For the text-containing cell, return its midpoint in [X, Y] coordinate format. 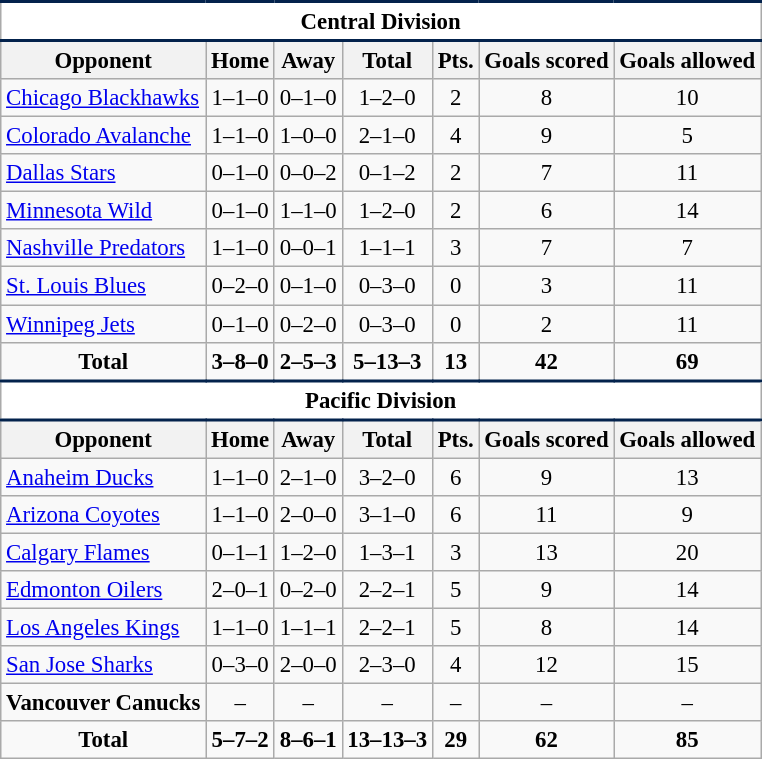
10 [688, 98]
Anaheim Ducks [104, 477]
Central Division [381, 22]
85 [688, 740]
62 [546, 740]
2–5–3 [308, 361]
Vancouver Canucks [104, 703]
St. Louis Blues [104, 286]
1–3–1 [387, 552]
12 [546, 665]
2–0–1 [240, 590]
Minnesota Wild [104, 211]
13–13–3 [387, 740]
Winnipeg Jets [104, 324]
Colorado Avalanche [104, 136]
Los Angeles Kings [104, 627]
5–7–2 [240, 740]
29 [456, 740]
0–0–1 [308, 249]
0–1–2 [387, 173]
3–8–0 [240, 361]
Chicago Blackhawks [104, 98]
20 [688, 552]
Edmonton Oilers [104, 590]
42 [546, 361]
Nashville Predators [104, 249]
1–0–0 [308, 136]
5–13–3 [387, 361]
8–6–1 [308, 740]
69 [688, 361]
0–0–2 [308, 173]
Calgary Flames [104, 552]
3–2–0 [387, 477]
0–1–1 [240, 552]
Arizona Coyotes [104, 515]
Dallas Stars [104, 173]
Pacific Division [381, 400]
2–3–0 [387, 665]
San Jose Sharks [104, 665]
15 [688, 665]
3–1–0 [387, 515]
